Pinpoint the cell where the given text exists, returning its (x, y) midpoint coordinate. 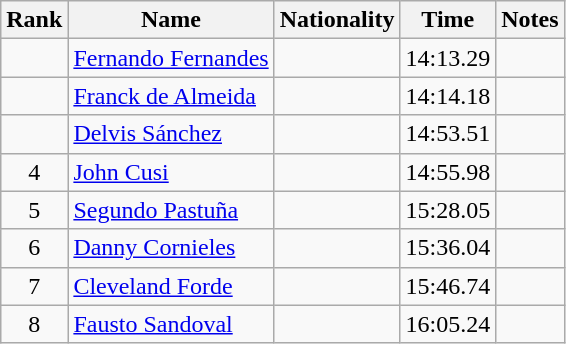
Danny Cornieles (171, 248)
8 (34, 324)
16:05.24 (448, 324)
Time (448, 20)
7 (34, 286)
15:46.74 (448, 286)
Rank (34, 20)
Fernando Fernandes (171, 58)
Franck de Almeida (171, 96)
Name (171, 20)
Notes (530, 20)
5 (34, 210)
14:14.18 (448, 96)
Nationality (337, 20)
15:28.05 (448, 210)
Fausto Sandoval (171, 324)
4 (34, 172)
Segundo Pastuña (171, 210)
Cleveland Forde (171, 286)
14:55.98 (448, 172)
Delvis Sánchez (171, 134)
15:36.04 (448, 248)
John Cusi (171, 172)
6 (34, 248)
14:53.51 (448, 134)
14:13.29 (448, 58)
